Scan for the cell matching the given text and deliver its (X, Y) coordinate at center. 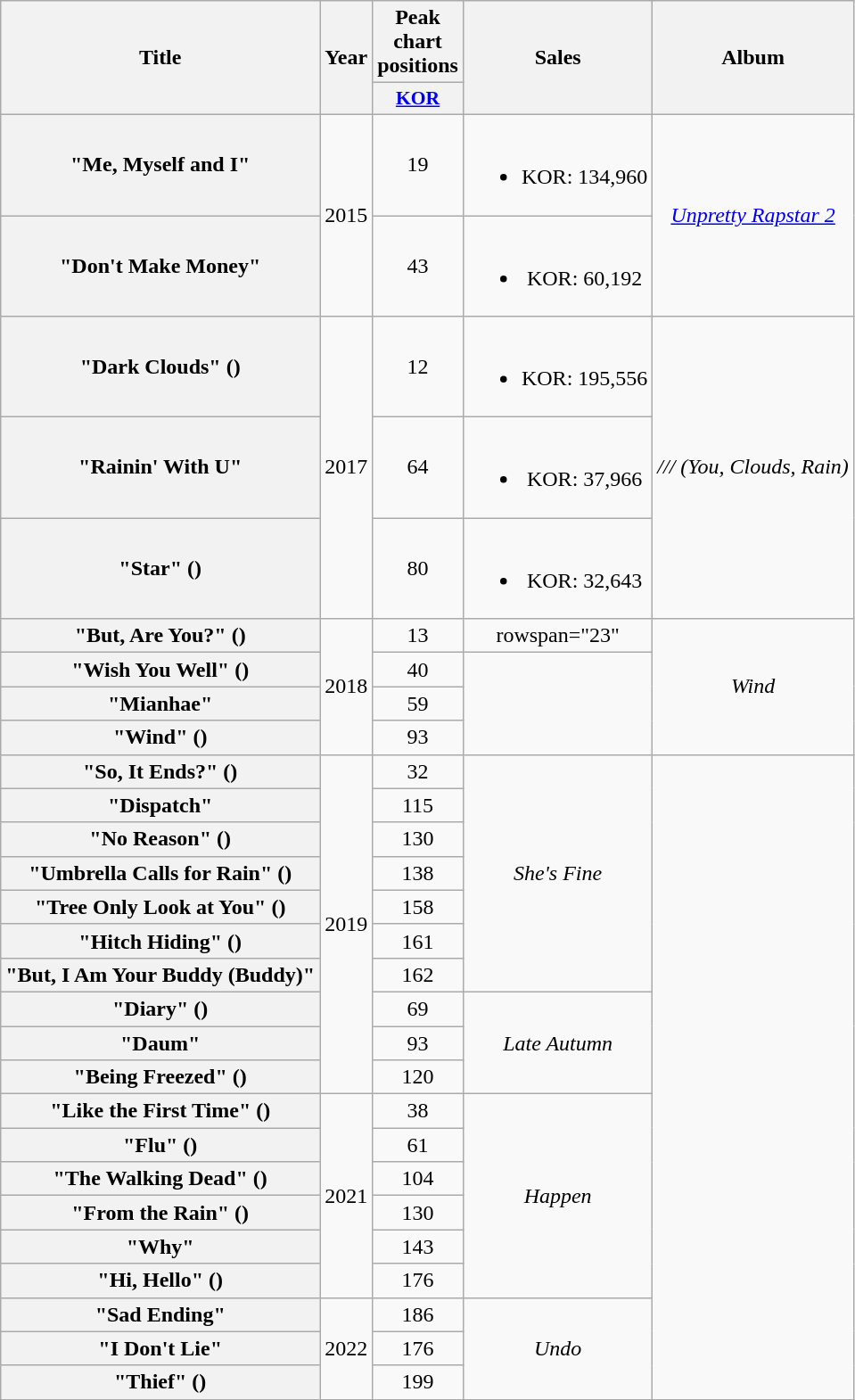
"Daum" (160, 1042)
2022 (346, 1348)
80 (418, 569)
19 (418, 164)
38 (418, 1111)
2021 (346, 1196)
"From the Rain" () (160, 1213)
13 (418, 636)
"Rainin' With U" (160, 467)
"Diary" () (160, 1009)
"Tree Only Look at You" () (160, 907)
43 (418, 266)
"Wind" () (160, 737)
"I Don't Lie" (160, 1348)
"Being Freezed" () (160, 1077)
104 (418, 1179)
61 (418, 1145)
143 (418, 1247)
12 (418, 367)
"Dispatch" (160, 805)
Late Autumn (557, 1042)
59 (418, 704)
"Hitch Hiding" () (160, 941)
"Thief" () (160, 1382)
Unpretty Rapstar 2 (753, 215)
She's Fine (557, 873)
KOR: 37,966 (557, 467)
161 (418, 941)
"No Reason" () (160, 839)
Happen (557, 1196)
120 (418, 1077)
2018 (346, 687)
Title (160, 58)
"Hi, Hello" () (160, 1281)
64 (418, 467)
115 (418, 805)
162 (418, 975)
KOR (418, 99)
2019 (346, 924)
"Star" () (160, 569)
"Like the First Time" () (160, 1111)
69 (418, 1009)
40 (418, 670)
138 (418, 873)
KOR: 60,192 (557, 266)
"Why" (160, 1247)
"Sad Ending" (160, 1314)
186 (418, 1314)
"Dark Clouds" () (160, 367)
"Umbrella Calls for Rain" () (160, 873)
"Me, Myself and I" (160, 164)
Peak chartpositions (418, 42)
2015 (346, 215)
Wind (753, 687)
Year (346, 58)
KOR: 195,556 (557, 367)
Album (753, 58)
Sales (557, 58)
2017 (346, 467)
32 (418, 771)
rowspan="23" (557, 636)
158 (418, 907)
KOR: 32,643 (557, 569)
/// (You, Clouds, Rain) (753, 467)
Undo (557, 1348)
199 (418, 1382)
"But, I Am Your Buddy (Buddy)" (160, 975)
"Flu" () (160, 1145)
KOR: 134,960 (557, 164)
"But, Are You?" () (160, 636)
"So, It Ends?" () (160, 771)
"Mianhae" (160, 704)
"The Walking Dead" () (160, 1179)
"Wish You Well" () (160, 670)
"Don't Make Money" (160, 266)
